Output the (X, Y) coordinate of the center of the cell containing the given text.  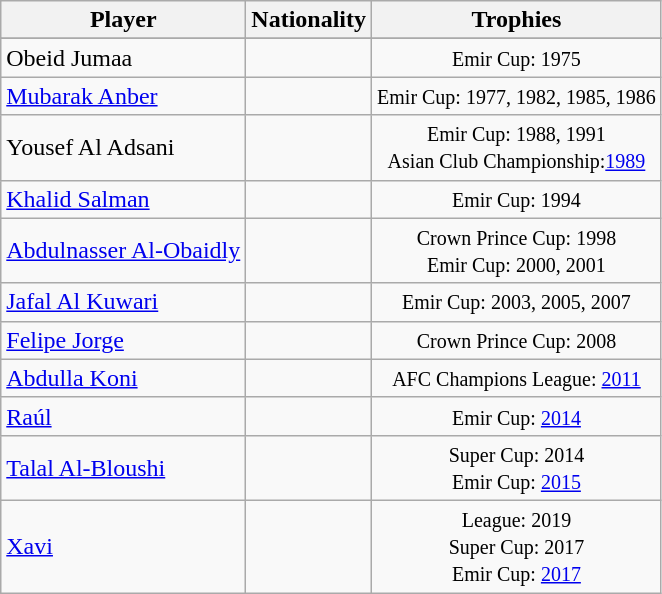
League: 2019 Super Cup: 2017 Emir Cup: 2017 (517, 546)
Trophies (517, 20)
Emir Cup: 1977, 1982, 1985, 1986 (517, 96)
Abdulla Koni (124, 378)
Raúl (124, 416)
Obeid Jumaa (124, 58)
Khalid Salman (124, 199)
Jafal Al Kuwari (124, 302)
Crown Prince Cup: 1998 Emir Cup: 2000, 2001 (517, 250)
Talal Al-Bloushi (124, 468)
Crown Prince Cup: 2008 (517, 340)
Player (124, 20)
Emir Cup: 1975 (517, 58)
Felipe Jorge (124, 340)
Super Cup: 2014 Emir Cup: 2015 (517, 468)
Emir Cup: 1988, 1991 Asian Club Championship:1989 (517, 148)
Xavi (124, 546)
Nationality (309, 20)
Emir Cup: 2003, 2005, 2007 (517, 302)
Mubarak Anber (124, 96)
Abdulnasser Al-Obaidly (124, 250)
AFC Champions League: 2011 (517, 378)
Emir Cup: 1994 (517, 199)
Yousef Al Adsani (124, 148)
Emir Cup: 2014 (517, 416)
